Determine the (x, y) coordinate at the center of the cell enclosing the given text.  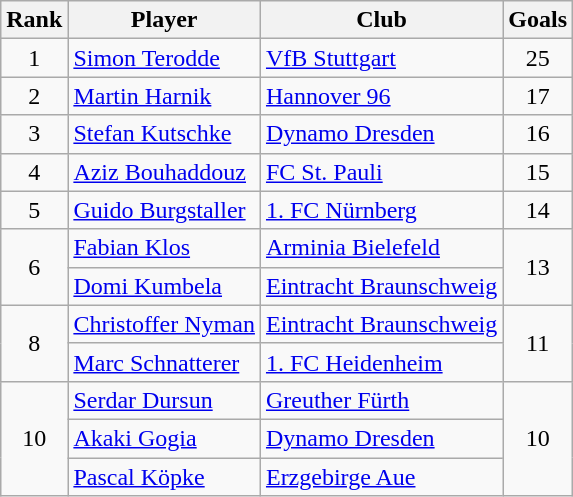
25 (538, 58)
Marc Schnatterer (164, 362)
Stefan Kutschke (164, 134)
14 (538, 210)
6 (34, 267)
4 (34, 172)
Martin Harnik (164, 96)
Goals (538, 20)
5 (34, 210)
Erzgebirge Aue (381, 477)
FC St. Pauli (381, 172)
Guido Burgstaller (164, 210)
Simon Terodde (164, 58)
3 (34, 134)
Rank (34, 20)
Pascal Köpke (164, 477)
Arminia Bielefeld (381, 248)
1. FC Nürnberg (381, 210)
Christoffer Nyman (164, 324)
13 (538, 267)
Hannover 96 (381, 96)
Greuther Fürth (381, 400)
1. FC Heidenheim (381, 362)
11 (538, 343)
2 (34, 96)
Player (164, 20)
8 (34, 343)
Akaki Gogia (164, 438)
1 (34, 58)
Aziz Bouhaddouz (164, 172)
15 (538, 172)
16 (538, 134)
Fabian Klos (164, 248)
VfB Stuttgart (381, 58)
Club (381, 20)
Serdar Dursun (164, 400)
Domi Kumbela (164, 286)
17 (538, 96)
